Detect which cell encompasses the target text, then output its (X, Y) center coordinate. 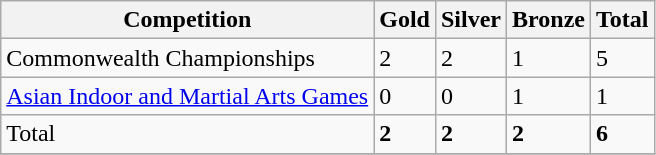
Bronze (549, 20)
Asian Indoor and Martial Arts Games (188, 96)
Competition (188, 20)
Silver (470, 20)
6 (623, 134)
Gold (405, 20)
5 (623, 58)
Commonwealth Championships (188, 58)
